Return (X, Y) of the center of cell containing provided text 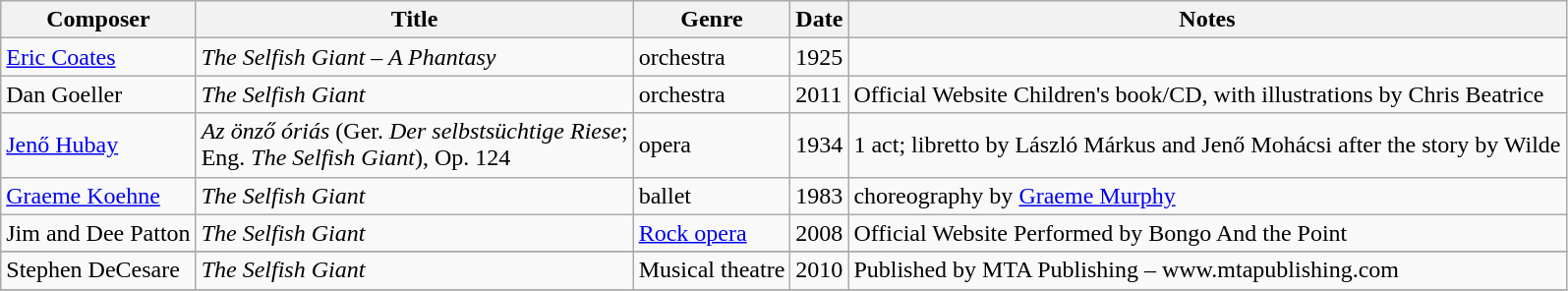
Graeme Koehne (98, 196)
Published by MTA Publishing – www.mtapublishing.com (1207, 270)
The Selfish Giant – A Phantasy (415, 57)
Title (415, 20)
1925 (820, 57)
ballet (712, 196)
Az önző óriás (Ger. Der selbstsüchtige Riese; Eng. The Selfish Giant), Op. 124 (415, 145)
Jenő Hubay (98, 145)
choreography by Graeme Murphy (1207, 196)
Official Website Performed by Bongo And the Point (1207, 233)
2010 (820, 270)
2008 (820, 233)
opera (712, 145)
Composer (98, 20)
Notes (1207, 20)
Stephen DeCesare (98, 270)
2011 (820, 94)
Eric Coates (98, 57)
Official Website Children's book/CD, with illustrations by Chris Beatrice (1207, 94)
Rock opera (712, 233)
Dan Goeller (98, 94)
1934 (820, 145)
Genre (712, 20)
Date (820, 20)
Musical theatre (712, 270)
1 act; libretto by László Márkus and Jenő Mohácsi after the story by Wilde (1207, 145)
1983 (820, 196)
Jim and Dee Patton (98, 233)
